Identify which cell holds the provided text, then report its (x, y) central coordinate. 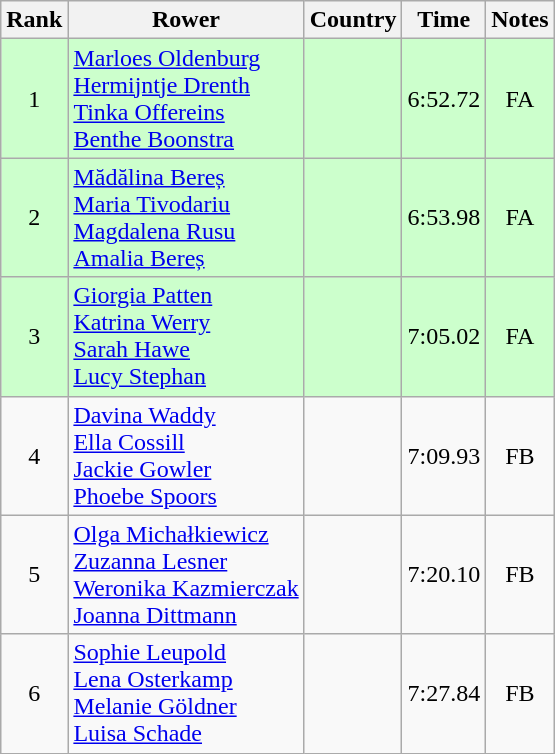
Rank (34, 20)
3 (34, 336)
2 (34, 218)
Giorgia PattenKatrina WerrySarah HaweLucy Stephan (186, 336)
6 (34, 694)
4 (34, 456)
Time (444, 20)
5 (34, 574)
7:09.93 (444, 456)
Rower (186, 20)
Notes (520, 20)
Sophie LeupoldLena OsterkampMelanie GöldnerLuisa Schade (186, 694)
7:27.84 (444, 694)
6:52.72 (444, 98)
Olga MichałkiewiczZuzanna LesnerWeronika KazmierczakJoanna Dittmann (186, 574)
7:20.10 (444, 574)
Mădălina BereșMaria TivodariuMagdalena RusuAmalia Bereș (186, 218)
Davina WaddyElla CossillJackie GowlerPhoebe Spoors (186, 456)
Marloes OldenburgHermijntje DrenthTinka OffereinsBenthe Boonstra (186, 98)
Country (353, 20)
7:05.02 (444, 336)
1 (34, 98)
6:53.98 (444, 218)
